Pinpoint the cell where the given text exists, returning its [x, y] midpoint coordinate. 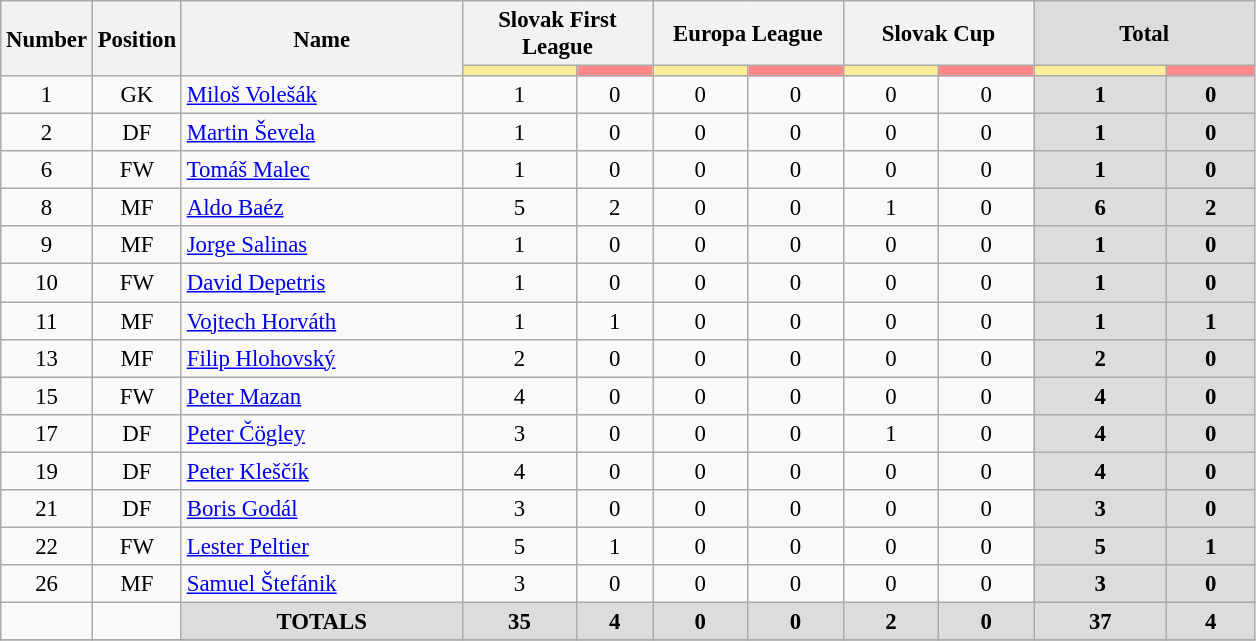
Total [1144, 34]
Peter Kleščík [322, 471]
Martin Ševela [322, 133]
17 [47, 433]
David Depetris [322, 283]
Peter Mazan [322, 396]
8 [47, 208]
10 [47, 283]
Vojtech Horváth [322, 321]
Europa League [748, 34]
Name [322, 38]
Position [136, 38]
15 [47, 396]
Miloš Volešák [322, 95]
Boris Godál [322, 509]
13 [47, 358]
TOTALS [322, 621]
22 [47, 546]
Samuel Štefánik [322, 584]
9 [47, 245]
37 [1100, 621]
Tomáš Malec [322, 170]
Slovak First League [558, 34]
Peter Čögley [322, 433]
Filip Hlohovský [322, 358]
11 [47, 321]
21 [47, 509]
Number [47, 38]
Lester Peltier [322, 546]
26 [47, 584]
GK [136, 95]
Aldo Baéz [322, 208]
19 [47, 471]
Jorge Salinas [322, 245]
35 [520, 621]
Slovak Cup [938, 34]
